Identify which cell holds the provided text, then report its [x, y] central coordinate. 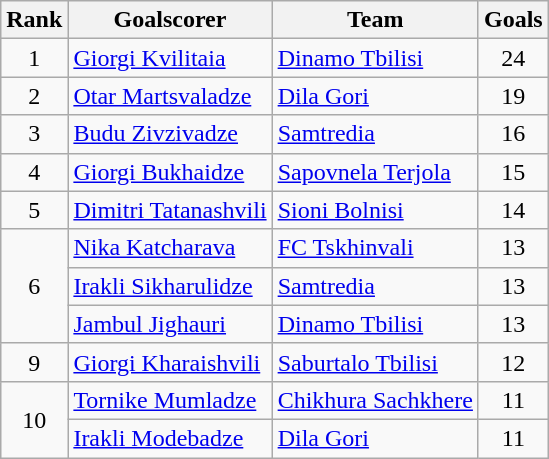
Sioni Bolnisi [375, 210]
Giorgi Bukhaidze [170, 172]
24 [513, 58]
Goals [513, 20]
10 [34, 419]
3 [34, 134]
Budu Zivzivadze [170, 134]
5 [34, 210]
1 [34, 58]
6 [34, 286]
12 [513, 362]
14 [513, 210]
Giorgi Kharaishvili [170, 362]
Goalscorer [170, 20]
19 [513, 96]
9 [34, 362]
Irakli Sikharulidze [170, 286]
Nika Katcharava [170, 248]
Tornike Mumladze [170, 400]
Saburtalo Tbilisi [375, 362]
15 [513, 172]
Dimitri Tatanashvili [170, 210]
16 [513, 134]
Otar Martsvaladze [170, 96]
Sapovnela Terjola [375, 172]
4 [34, 172]
Chikhura Sachkhere [375, 400]
2 [34, 96]
Jambul Jighauri [170, 324]
Rank [34, 20]
Team [375, 20]
FC Tskhinvali [375, 248]
Giorgi Kvilitaia [170, 58]
Irakli Modebadze [170, 438]
